Locate the cell with the specified text and output its (x, y) center coordinate. 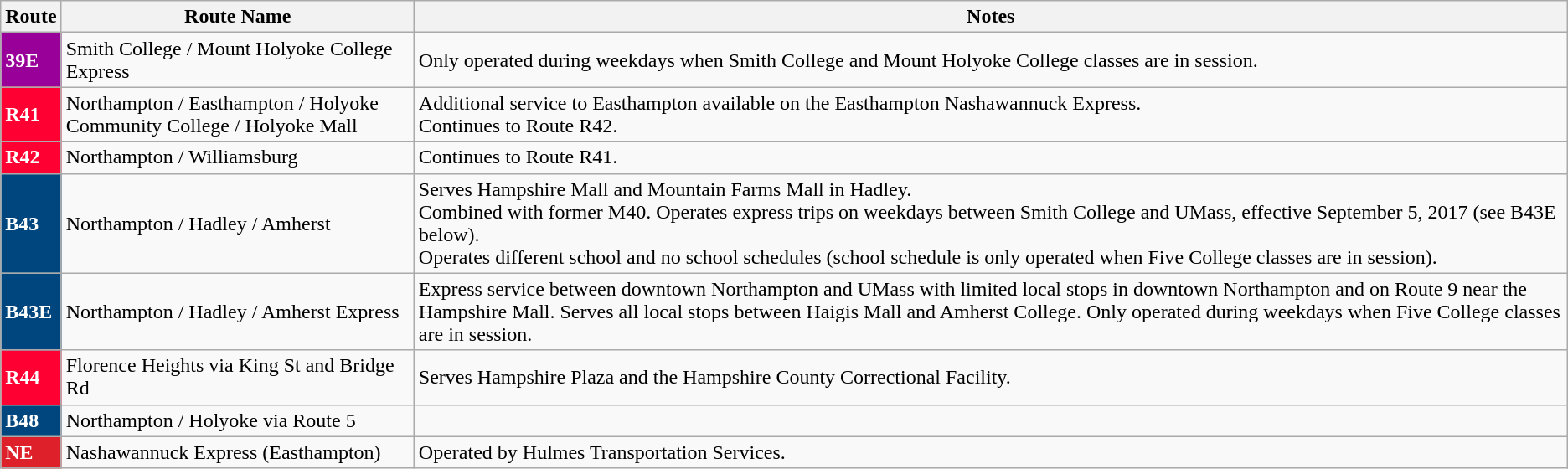
Smith College / Mount Holyoke College Express (238, 60)
B43 (31, 223)
Northampton / Williamsburg (238, 157)
Northampton / Easthampton / Holyoke Community College / Holyoke Mall (238, 114)
Northampton / Hadley / Amherst (238, 223)
B43E (31, 312)
Northampton / Hadley / Amherst Express (238, 312)
Additional service to Easthampton available on the Easthampton Nashawannuck Express.Continues to Route R42. (990, 114)
B48 (31, 420)
NE (31, 452)
Nashawannuck Express (Easthampton) (238, 452)
39E (31, 60)
R41 (31, 114)
R44 (31, 377)
Continues to Route R41. (990, 157)
Florence Heights via King St and Bridge Rd (238, 377)
Route (31, 17)
Serves Hampshire Plaza and the Hampshire County Correctional Facility. (990, 377)
Only operated during weekdays when Smith College and Mount Holyoke College classes are in session. (990, 60)
Northampton / Holyoke via Route 5 (238, 420)
Notes (990, 17)
R42 (31, 157)
Operated by Hulmes Transportation Services. (990, 452)
Route Name (238, 17)
